Detect which cell encompasses the target text, then output its (x, y) center coordinate. 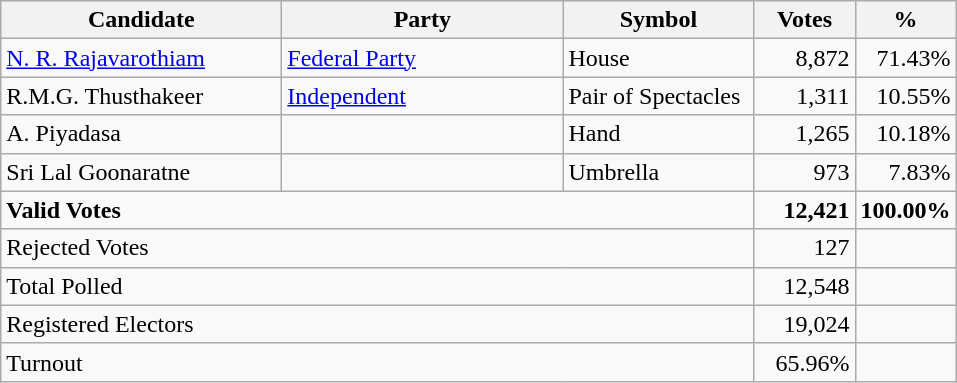
Symbol (658, 20)
N. R. Rajavarothiam (142, 58)
Votes (804, 20)
% (906, 20)
973 (804, 172)
House (658, 58)
Candidate (142, 20)
Total Polled (378, 286)
10.18% (906, 134)
100.00% (906, 210)
127 (804, 248)
R.M.G. Thusthakeer (142, 96)
71.43% (906, 58)
12,548 (804, 286)
Independent (422, 96)
Registered Electors (378, 324)
A. Piyadasa (142, 134)
Valid Votes (378, 210)
Pair of Spectacles (658, 96)
Hand (658, 134)
Rejected Votes (378, 248)
1,311 (804, 96)
8,872 (804, 58)
Federal Party (422, 58)
1,265 (804, 134)
Party (422, 20)
65.96% (804, 362)
Sri Lal Goonaratne (142, 172)
7.83% (906, 172)
Umbrella (658, 172)
12,421 (804, 210)
Turnout (378, 362)
19,024 (804, 324)
10.55% (906, 96)
